Determine the [x, y] coordinate at the center of the cell enclosing the given text.  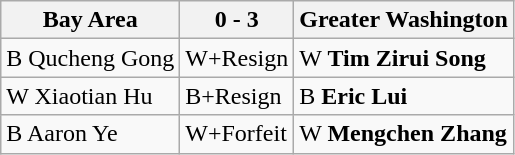
B+Resign [237, 96]
B Eric Lui [404, 96]
B Aaron Ye [90, 134]
Greater Washington [404, 20]
W Mengchen Zhang [404, 134]
W Tim Zirui Song [404, 58]
Bay Area [90, 20]
W+Forfeit [237, 134]
B Qucheng Gong [90, 58]
W+Resign [237, 58]
0 - 3 [237, 20]
W Xiaotian Hu [90, 96]
